Find where the given text appears and provide that cell's center as [X, Y] coordinate. 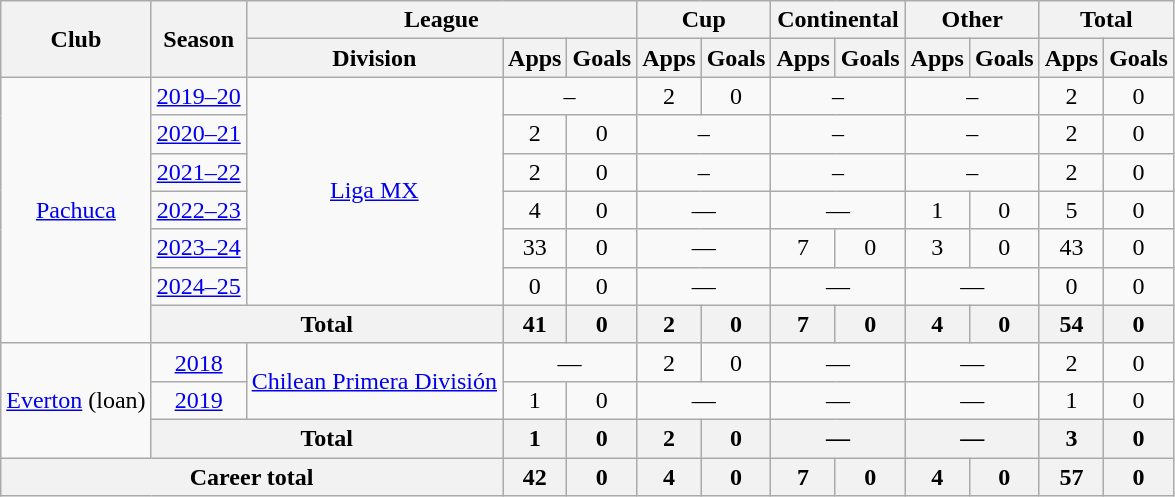
43 [1071, 248]
5 [1071, 210]
2020–21 [198, 134]
Cup [704, 20]
Liga MX [374, 191]
42 [535, 477]
Pachuca [76, 210]
Club [76, 39]
2024–25 [198, 286]
41 [535, 324]
57 [1071, 477]
Season [198, 39]
Other [972, 20]
League [442, 20]
Continental [838, 20]
2019–20 [198, 96]
54 [1071, 324]
Career total [252, 477]
Chilean Primera División [374, 381]
33 [535, 248]
Everton (loan) [76, 400]
2023–24 [198, 248]
2019 [198, 400]
Division [374, 58]
2021–22 [198, 172]
2022–23 [198, 210]
2018 [198, 362]
